Determine the (x, y) coordinate at the center of the cell enclosing the given text.  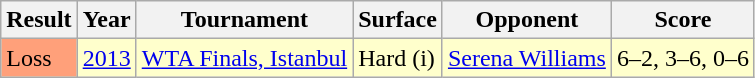
6–2, 3–6, 0–6 (682, 58)
Loss (39, 58)
2013 (106, 58)
Hard (i) (398, 58)
Score (682, 20)
Opponent (526, 20)
Year (106, 20)
Result (39, 20)
WTA Finals, Istanbul (244, 58)
Surface (398, 20)
Serena Williams (526, 58)
Tournament (244, 20)
